Extract the (x, y) coordinate from the center of the cell holding the provided text.  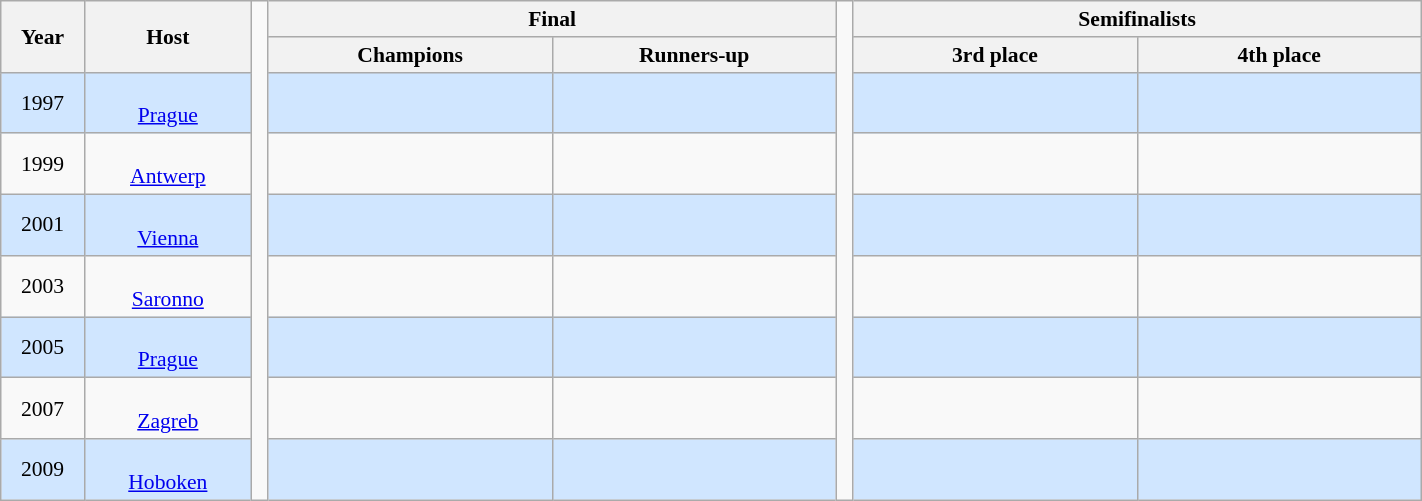
Final (552, 19)
Vienna (168, 226)
Champions (410, 55)
1999 (43, 164)
2001 (43, 226)
Antwerp (168, 164)
3rd place (995, 55)
2009 (43, 470)
Semifinalists (1137, 19)
2003 (43, 286)
Saronno (168, 286)
Runners-up (694, 55)
2007 (43, 408)
Zagreb (168, 408)
Year (43, 36)
Host (168, 36)
4th place (1279, 55)
2005 (43, 348)
Hoboken (168, 470)
1997 (43, 102)
